Find where the given text appears and provide that cell's center as (x, y) coordinate. 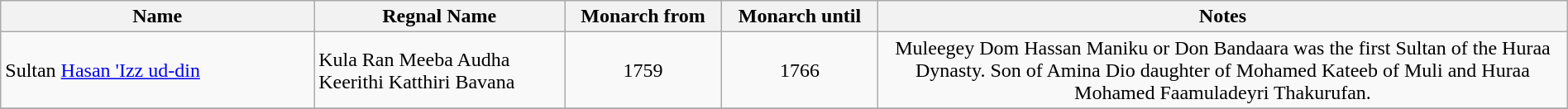
Monarch until (799, 17)
1759 (643, 70)
Regnal Name (440, 17)
Monarch from (643, 17)
Sultan Hasan 'Izz ud-din (157, 70)
Notes (1223, 17)
Name (157, 17)
1766 (799, 70)
Kula Ran Meeba Audha Keerithi Katthiri Bavana (440, 70)
